Return the [X, Y] coordinate for the center point of the cell that contains the specified text.  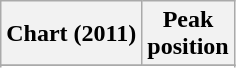
Chart (2011) [72, 34]
Peakposition [188, 34]
